Return [x, y] of the center of cell containing provided text 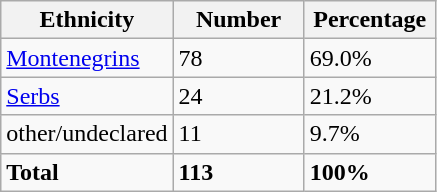
21.2% [370, 96]
100% [370, 172]
Ethnicity [87, 20]
Serbs [87, 96]
24 [238, 96]
9.7% [370, 134]
Percentage [370, 20]
113 [238, 172]
78 [238, 58]
other/undeclared [87, 134]
Montenegrins [87, 58]
69.0% [370, 58]
Total [87, 172]
11 [238, 134]
Number [238, 20]
